From the cell containing the given text, extract its center point as [X, Y] coordinate. 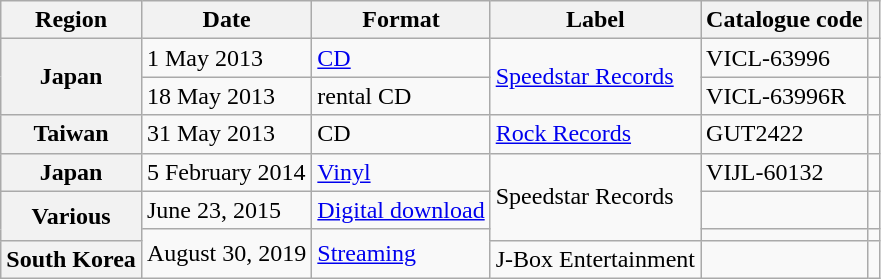
Rock Records [595, 134]
August 30, 2019 [226, 254]
rental CD [401, 96]
Catalogue code [785, 20]
Label [595, 20]
18 May 2013 [226, 96]
Digital download [401, 210]
Various [72, 216]
Streaming [401, 254]
Taiwan [72, 134]
VICL-63996 [785, 58]
South Korea [72, 259]
Vinyl [401, 172]
Region [72, 20]
June 23, 2015 [226, 210]
J-Box Entertainment [595, 259]
31 May 2013 [226, 134]
Format [401, 20]
1 May 2013 [226, 58]
Date [226, 20]
5 February 2014 [226, 172]
GUT2422 [785, 134]
VIJL-60132 [785, 172]
VICL-63996R [785, 96]
